Locate the cell with the specified text and output its [X, Y] center coordinate. 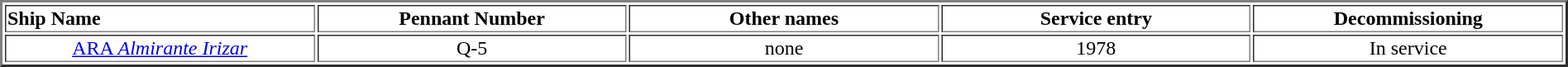
1978 [1096, 48]
Other names [784, 18]
Ship Name [160, 18]
In service [1408, 48]
Decommissioning [1408, 18]
ARA Almirante Irizar [160, 48]
Q-5 [471, 48]
Service entry [1096, 18]
none [784, 48]
Pennant Number [471, 18]
